Find where the given text appears and provide that cell's center as [X, Y] coordinate. 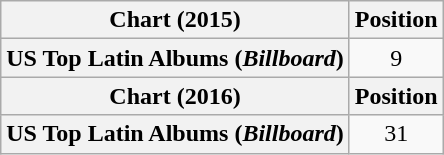
Chart (2016) [176, 96]
31 [396, 134]
9 [396, 58]
Chart (2015) [176, 20]
